For the text-containing cell, return its midpoint in (X, Y) coordinate format. 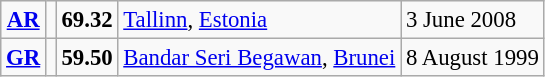
8 August 1999 (473, 58)
69.32 (87, 20)
3 June 2008 (473, 20)
AR (24, 20)
59.50 (87, 58)
Bandar Seri Begawan, Brunei (260, 58)
GR (24, 58)
Tallinn, Estonia (260, 20)
